Search for the cell housing the specified text and yield its (x, y) center coordinate. 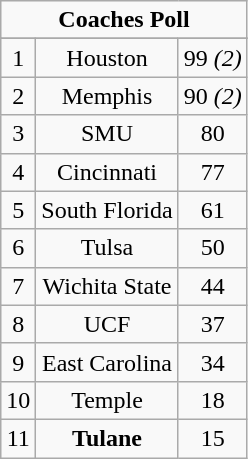
34 (212, 362)
Tulsa (107, 248)
Wichita State (107, 286)
10 (18, 400)
90 (2) (212, 96)
SMU (107, 134)
4 (18, 172)
80 (212, 134)
3 (18, 134)
East Carolina (107, 362)
1 (18, 58)
Tulane (107, 438)
South Florida (107, 210)
7 (18, 286)
Cincinnati (107, 172)
Coaches Poll (124, 20)
61 (212, 210)
5 (18, 210)
37 (212, 324)
15 (212, 438)
6 (18, 248)
UCF (107, 324)
Memphis (107, 96)
44 (212, 286)
11 (18, 438)
18 (212, 400)
Houston (107, 58)
9 (18, 362)
2 (18, 96)
50 (212, 248)
99 (2) (212, 58)
77 (212, 172)
Temple (107, 400)
8 (18, 324)
